Return the (X, Y) coordinate for the center point of the cell that contains the specified text.  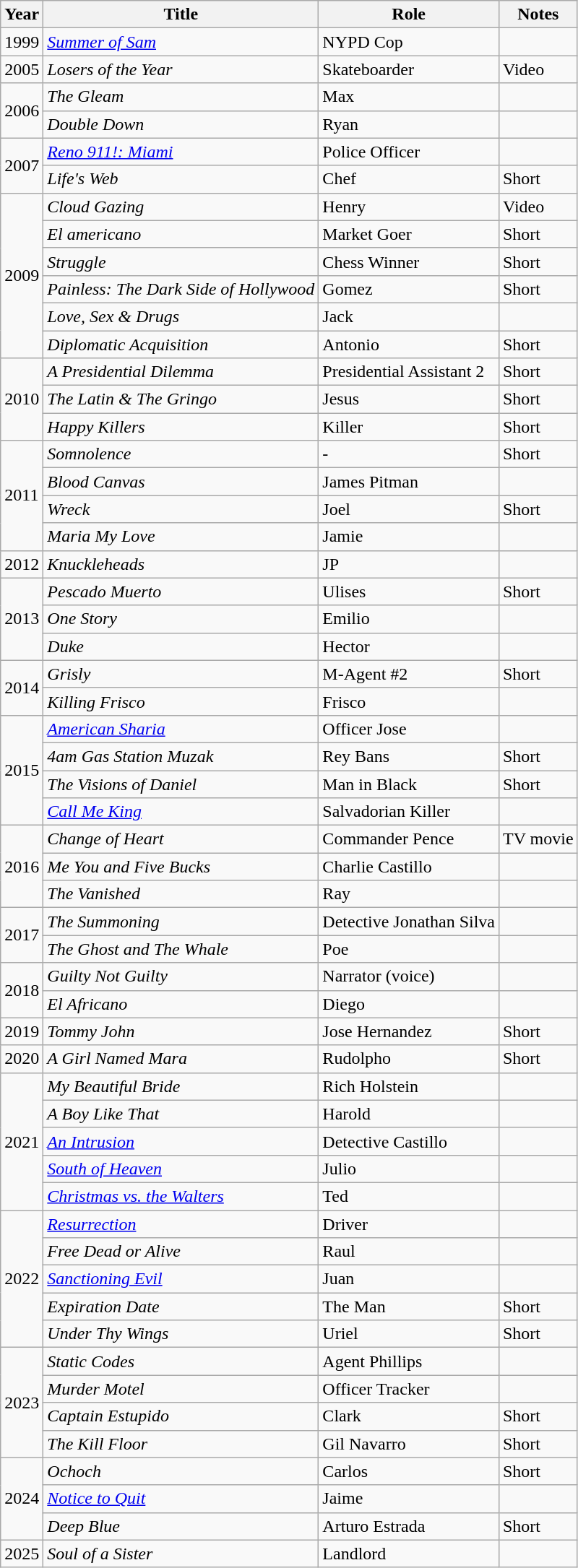
Reno 911!: Miami (181, 152)
2017 (22, 935)
2020 (22, 1059)
Title (181, 14)
The Vanished (181, 894)
Ochoch (181, 1471)
4am Gas Station Muzak (181, 756)
Landlord (409, 1554)
2006 (22, 111)
2025 (22, 1554)
An Intrusion (181, 1141)
Free Dead or Alive (181, 1252)
A Boy Like That (181, 1114)
2010 (22, 399)
Chess Winner (409, 261)
El Africano (181, 1004)
1999 (22, 42)
Driver (409, 1224)
Jaime (409, 1499)
Diplomatic Acquisition (181, 345)
Gil Navarro (409, 1444)
The Ghost and The Whale (181, 949)
The Summoning (181, 922)
Officer Tracker (409, 1389)
2016 (22, 867)
Ray (409, 894)
Duke (181, 646)
NYPD Cop (409, 42)
Grisly (181, 674)
Call Me King (181, 812)
Carlos (409, 1471)
Notes (538, 14)
Antonio (409, 345)
Love, Sex & Drugs (181, 316)
Pescado Muerto (181, 592)
Losers of the Year (181, 69)
- (409, 454)
Christmas vs. the Walters (181, 1196)
The Gleam (181, 97)
Double Down (181, 124)
Man in Black (409, 784)
TV movie (538, 839)
Struggle (181, 261)
Harold (409, 1114)
Emilio (409, 619)
Rudolpho (409, 1059)
Agent Phillips (409, 1361)
The Latin & The Gringo (181, 399)
A Girl Named Mara (181, 1059)
Tommy John (181, 1031)
American Sharia (181, 729)
2022 (22, 1279)
El americano (181, 234)
Guilty Not Guilty (181, 976)
2015 (22, 770)
Ted (409, 1196)
Expiration Date (181, 1307)
Jesus (409, 399)
2005 (22, 69)
Captain Estupido (181, 1416)
Killing Frisco (181, 701)
Jose Hernandez (409, 1031)
Blood Canvas (181, 482)
Chef (409, 179)
Julio (409, 1169)
Maria My Love (181, 537)
Detective Jonathan Silva (409, 922)
Detective Castillo (409, 1141)
2012 (22, 564)
2007 (22, 165)
James Pitman (409, 482)
Charlie Castillo (409, 867)
Static Codes (181, 1361)
Market Goer (409, 234)
2011 (22, 495)
Year (22, 14)
2018 (22, 990)
Summer of Sam (181, 42)
The Visions of Daniel (181, 784)
Change of Heart (181, 839)
M-Agent #2 (409, 674)
One Story (181, 619)
Painless: The Dark Side of Hollywood (181, 289)
Deep Blue (181, 1526)
Jamie (409, 537)
Juan (409, 1279)
Max (409, 97)
Rey Bans (409, 756)
Under Thy Wings (181, 1334)
Role (409, 14)
The Man (409, 1307)
Diego (409, 1004)
Ryan (409, 124)
The Kill Floor (181, 1444)
Commander Pence (409, 839)
2024 (22, 1499)
JP (409, 564)
Narrator (voice) (409, 976)
Salvadorian Killer (409, 812)
Police Officer (409, 152)
Knuckleheads (181, 564)
Poe (409, 949)
Resurrection (181, 1224)
Wreck (181, 509)
Me You and Five Bucks (181, 867)
2021 (22, 1141)
A Presidential Dilemma (181, 372)
Rich Holstein (409, 1086)
Happy Killers (181, 427)
Arturo Estrada (409, 1526)
Ulises (409, 592)
Murder Motel (181, 1389)
Life's Web (181, 179)
Somnolence (181, 454)
Hector (409, 646)
My Beautiful Bride (181, 1086)
Frisco (409, 701)
Notice to Quit (181, 1499)
Jack (409, 316)
Uriel (409, 1334)
Henry (409, 207)
Raul (409, 1252)
2009 (22, 275)
2019 (22, 1031)
Presidential Assistant 2 (409, 372)
Officer Jose (409, 729)
South of Heaven (181, 1169)
Gomez (409, 289)
2014 (22, 688)
Clark (409, 1416)
Sanctioning Evil (181, 1279)
2023 (22, 1403)
Cloud Gazing (181, 207)
Killer (409, 427)
Joel (409, 509)
Skateboarder (409, 69)
Soul of a Sister (181, 1554)
2013 (22, 619)
